Output the (X, Y) coordinate of the center of the cell containing the given text.  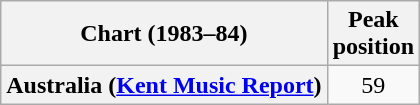
Australia (Kent Music Report) (164, 85)
Chart (1983–84) (164, 34)
Peakposition (373, 34)
59 (373, 85)
